Pinpoint the cell where the given text exists, returning its (X, Y) midpoint coordinate. 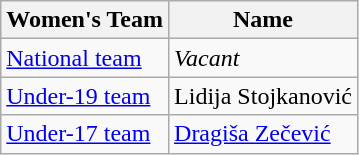
Under-17 team (85, 134)
Dragiša Zečević (264, 134)
Vacant (264, 58)
Lidija Stojkanović (264, 96)
Women's Team (85, 20)
National team (85, 58)
Under-19 team (85, 96)
Name (264, 20)
